Provide the (X, Y) coordinate of the cell's center where the given text is located.  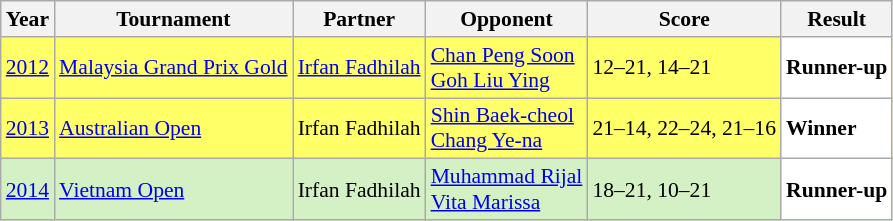
Chan Peng Soon Goh Liu Ying (507, 68)
18–21, 10–21 (684, 190)
12–21, 14–21 (684, 68)
Opponent (507, 19)
2012 (28, 68)
Score (684, 19)
2013 (28, 128)
Tournament (174, 19)
Malaysia Grand Prix Gold (174, 68)
Partner (360, 19)
Vietnam Open (174, 190)
Shin Baek-cheol Chang Ye-na (507, 128)
2014 (28, 190)
Winner (836, 128)
21–14, 22–24, 21–16 (684, 128)
Result (836, 19)
Year (28, 19)
Australian Open (174, 128)
Muhammad Rijal Vita Marissa (507, 190)
